Identify which cell holds the provided text, then report its [X, Y] central coordinate. 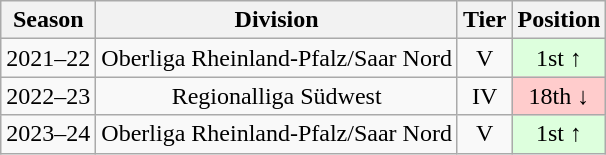
18th ↓ [559, 96]
2023–24 [48, 134]
2022–23 [48, 96]
IV [484, 96]
Season [48, 20]
2021–22 [48, 58]
Position [559, 20]
Regionalliga Südwest [277, 96]
Tier [484, 20]
Division [277, 20]
